Return [x, y] of the center of cell containing provided text 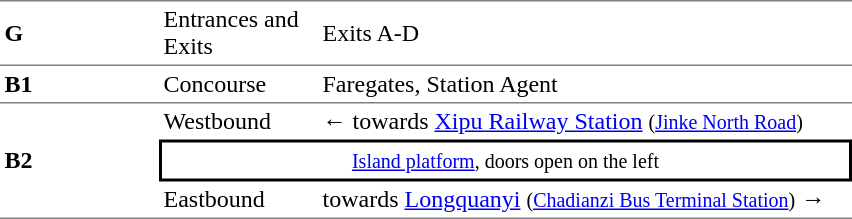
Island platform, doors open on the left [506, 161]
← towards Xipu Railway Station (Jinke North Road) [585, 122]
Faregates, Station Agent [585, 85]
Westbound [238, 122]
B1 [80, 85]
Concourse [238, 85]
G [80, 33]
Entrances and Exits [238, 33]
Exits A-D [585, 33]
